Return the [X, Y] coordinate for the center point of the cell that contains the specified text.  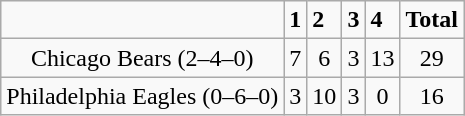
10 [324, 96]
13 [382, 58]
6 [324, 58]
1 [296, 20]
Total [432, 20]
Chicago Bears (2–4–0) [142, 58]
16 [432, 96]
0 [382, 96]
Philadelphia Eagles (0–6–0) [142, 96]
7 [296, 58]
2 [324, 20]
4 [382, 20]
29 [432, 58]
